Find where the given text appears and provide that cell's center as [x, y] coordinate. 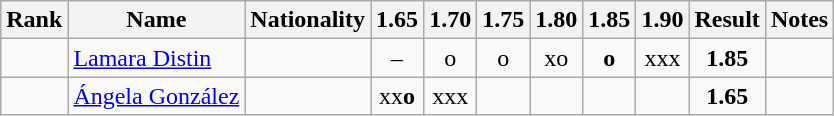
– [398, 58]
Notes [799, 20]
Nationality [308, 20]
1.90 [662, 20]
1.75 [504, 20]
xxo [398, 96]
1.70 [450, 20]
Ángela González [156, 96]
1.80 [556, 20]
Rank [34, 20]
Result [727, 20]
Lamara Distin [156, 58]
xo [556, 58]
Name [156, 20]
